For the text-containing cell, return its midpoint in [X, Y] coordinate format. 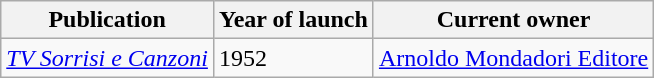
Arnoldo Mondadori Editore [513, 58]
Publication [108, 20]
TV Sorrisi e Canzoni [108, 58]
Current owner [513, 20]
Year of launch [293, 20]
1952 [293, 58]
